Detect which cell encompasses the target text, then output its [x, y] center coordinate. 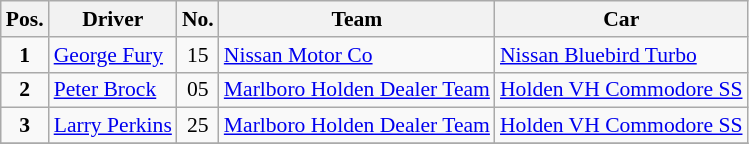
Larry Perkins [113, 126]
Nissan Motor Co [357, 55]
1 [25, 55]
Nissan Bluebird Turbo [622, 55]
No. [198, 19]
Driver [113, 19]
05 [198, 90]
2 [25, 90]
25 [198, 126]
Car [622, 19]
George Fury [113, 55]
15 [198, 55]
3 [25, 126]
Pos. [25, 19]
Peter Brock [113, 90]
Team [357, 19]
